Scan for the cell matching the given text and deliver its (x, y) coordinate at center. 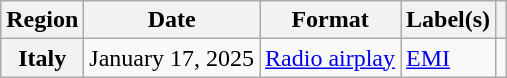
EMI (448, 58)
Radio airplay (330, 58)
Date (172, 20)
January 17, 2025 (172, 58)
Label(s) (448, 20)
Region (42, 20)
Format (330, 20)
Italy (42, 58)
